Capture the cell that displays the provided text and extract its [X, Y] central coordinate. 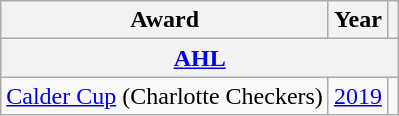
Year [358, 20]
Award [165, 20]
Calder Cup (Charlotte Checkers) [165, 96]
AHL [200, 58]
2019 [358, 96]
